Locate the cell with the specified text and output its [X, Y] center coordinate. 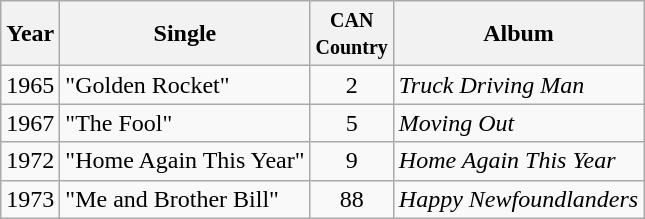
Single [185, 34]
Moving Out [518, 123]
1972 [30, 161]
"The Fool" [185, 123]
Year [30, 34]
1967 [30, 123]
5 [352, 123]
"Home Again This Year" [185, 161]
2 [352, 85]
9 [352, 161]
1965 [30, 85]
CAN Country [352, 34]
1973 [30, 199]
"Golden Rocket" [185, 85]
"Me and Brother Bill" [185, 199]
Home Again This Year [518, 161]
Happy Newfoundlanders [518, 199]
Truck Driving Man [518, 85]
Album [518, 34]
88 [352, 199]
